Output the [x, y] coordinate of the center of the cell containing the given text.  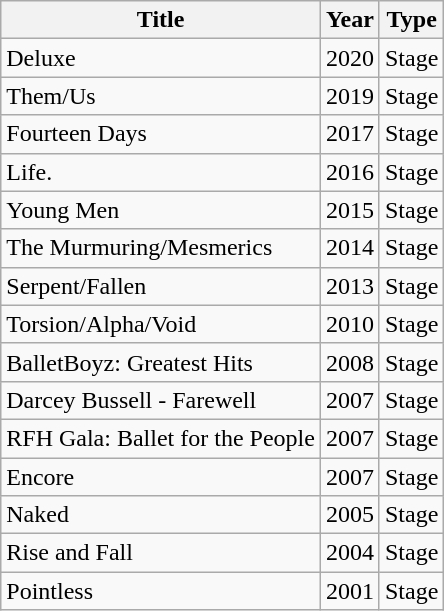
Them/Us [161, 96]
2004 [350, 553]
2017 [350, 134]
2020 [350, 58]
Life. [161, 172]
Deluxe [161, 58]
2001 [350, 591]
2019 [350, 96]
Serpent/Fallen [161, 286]
Encore [161, 477]
Title [161, 20]
Naked [161, 515]
Young Men [161, 210]
2015 [350, 210]
2010 [350, 324]
2005 [350, 515]
Darcey Bussell - Farewell [161, 400]
Pointless [161, 591]
Year [350, 20]
2008 [350, 362]
Rise and Fall [161, 553]
BalletBoyz: Greatest Hits [161, 362]
RFH Gala: Ballet for the People [161, 438]
The Murmuring/Mesmerics [161, 248]
2013 [350, 286]
2014 [350, 248]
Type [411, 20]
Fourteen Days [161, 134]
2016 [350, 172]
Torsion/Alpha/Void [161, 324]
